Determine the (x, y) coordinate at the center of the cell enclosing the given text.  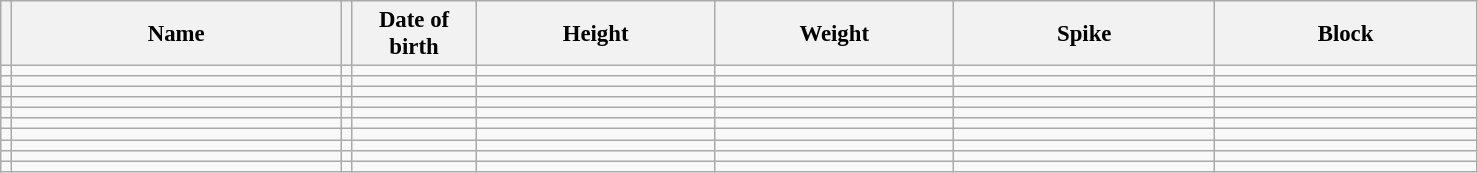
Height (596, 34)
Block (1346, 34)
Weight (834, 34)
Spike (1084, 34)
Date of birth (414, 34)
Name (176, 34)
